For the text-containing cell, return its midpoint in [x, y] coordinate format. 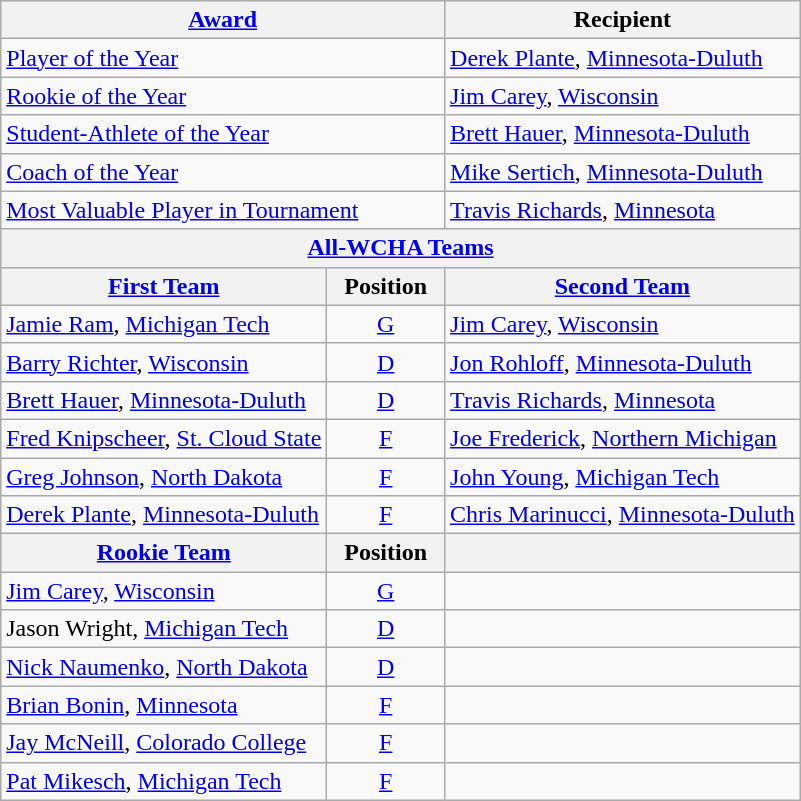
Chris Marinucci, Minnesota-Duluth [623, 515]
Mike Sertich, Minnesota-Duluth [623, 172]
Pat Mikesch, Michigan Tech [164, 781]
All-WCHA Teams [401, 248]
John Young, Michigan Tech [623, 477]
Award [223, 20]
Jon Rohloff, Minnesota-Duluth [623, 362]
Most Valuable Player in Tournament [223, 210]
First Team [164, 286]
Greg Johnson, North Dakota [164, 477]
Jason Wright, Michigan Tech [164, 629]
Joe Frederick, Northern Michigan [623, 438]
Player of the Year [223, 58]
Jay McNeill, Colorado College [164, 743]
Coach of the Year [223, 172]
Barry Richter, Wisconsin [164, 362]
Brian Bonin, Minnesota [164, 705]
Nick Naumenko, North Dakota [164, 667]
Rookie Team [164, 553]
Second Team [623, 286]
Recipient [623, 20]
Rookie of the Year [223, 96]
Jamie Ram, Michigan Tech [164, 324]
Fred Knipscheer, St. Cloud State [164, 438]
Student-Athlete of the Year [223, 134]
